Pinpoint the cell where the given text exists, returning its [X, Y] midpoint coordinate. 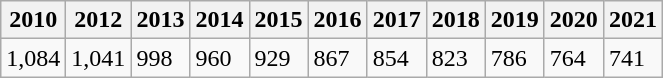
2019 [514, 20]
2014 [220, 20]
786 [514, 58]
2013 [160, 20]
2021 [632, 20]
2015 [278, 20]
2020 [574, 20]
998 [160, 58]
2010 [34, 20]
764 [574, 58]
741 [632, 58]
1,041 [98, 58]
2012 [98, 20]
823 [456, 58]
929 [278, 58]
854 [396, 58]
2018 [456, 20]
2016 [338, 20]
2017 [396, 20]
960 [220, 58]
1,084 [34, 58]
867 [338, 58]
